Find where the given text appears and provide that cell's center as [x, y] coordinate. 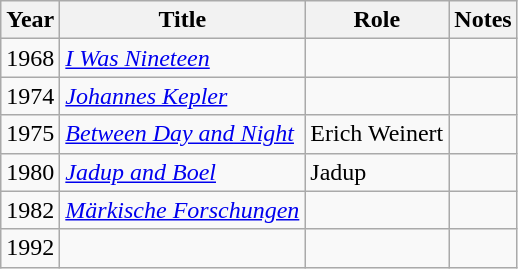
1982 [30, 210]
Between Day and Night [182, 134]
Jadup and Boel [182, 172]
Title [182, 20]
1974 [30, 96]
1968 [30, 58]
Notes [483, 20]
1992 [30, 248]
Role [377, 20]
Märkische Forschungen [182, 210]
Jadup [377, 172]
1975 [30, 134]
Erich Weinert [377, 134]
Year [30, 20]
I Was Nineteen [182, 58]
Johannes Kepler [182, 96]
1980 [30, 172]
